Scan for the cell matching the given text and deliver its [X, Y] coordinate at center. 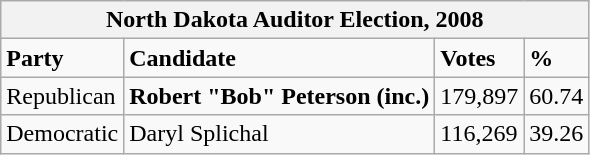
Candidate [280, 58]
39.26 [556, 134]
179,897 [480, 96]
Democratic [62, 134]
60.74 [556, 96]
% [556, 58]
North Dakota Auditor Election, 2008 [295, 20]
Votes [480, 58]
Party [62, 58]
Daryl Splichal [280, 134]
116,269 [480, 134]
Republican [62, 96]
Robert "Bob" Peterson (inc.) [280, 96]
